Determine the [x, y] coordinate at the center of the cell enclosing the given text.  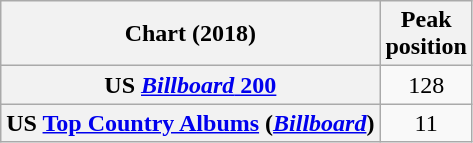
US Top Country Albums (Billboard) [190, 123]
11 [426, 123]
Peak position [426, 34]
Chart (2018) [190, 34]
128 [426, 85]
US Billboard 200 [190, 85]
